Detect which cell encompasses the target text, then output its (X, Y) center coordinate. 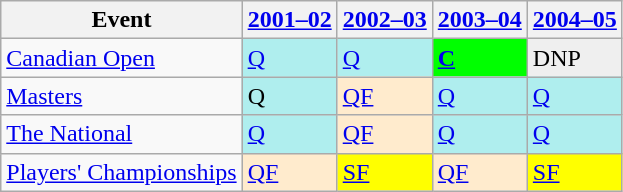
2004–05 (574, 20)
DNP (574, 58)
Event (122, 20)
2001–02 (290, 20)
2002–03 (384, 20)
Masters (122, 96)
Canadian Open (122, 58)
2003–04 (480, 20)
Players' Championships (122, 172)
C (480, 58)
The National (122, 134)
